Scan for the cell matching the given text and deliver its [X, Y] coordinate at center. 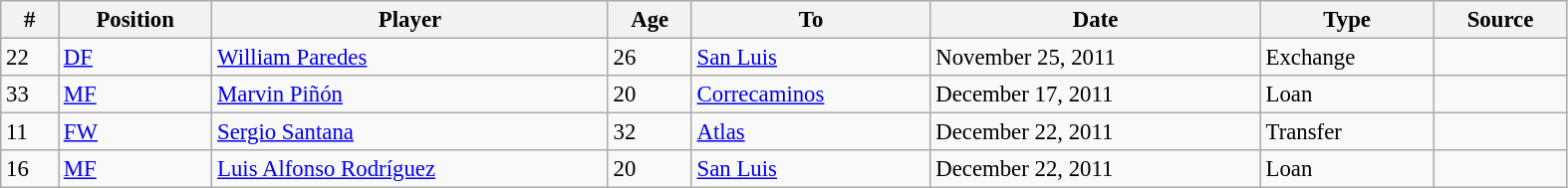
Type [1347, 20]
32 [650, 132]
Transfer [1347, 132]
FW [135, 132]
Position [135, 20]
Age [650, 20]
Source [1500, 20]
11 [30, 132]
26 [650, 58]
Luis Alfonso Rodríguez [410, 169]
Correcaminos [811, 94]
December 17, 2011 [1096, 94]
Exchange [1347, 58]
Date [1096, 20]
Marvin Piñón [410, 94]
William Paredes [410, 58]
Atlas [811, 132]
Sergio Santana [410, 132]
November 25, 2011 [1096, 58]
Player [410, 20]
22 [30, 58]
# [30, 20]
33 [30, 94]
16 [30, 169]
To [811, 20]
DF [135, 58]
